Scan for the cell matching the given text and deliver its (x, y) coordinate at center. 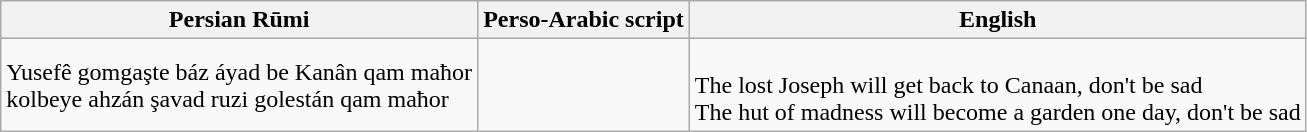
English (998, 20)
Perso-Arabic script (584, 20)
The lost Joseph will get back to Canaan, don't be sadThe hut of madness will become a garden one day, don't be sad (998, 85)
Yusefê gomgaşte báz áyad be Kanân qam maħorkolbeye ahzán şavad ruzi golestán qam maħor (240, 85)
Persian Rūmi (240, 20)
